Scan for the cell matching the given text and deliver its [X, Y] coordinate at center. 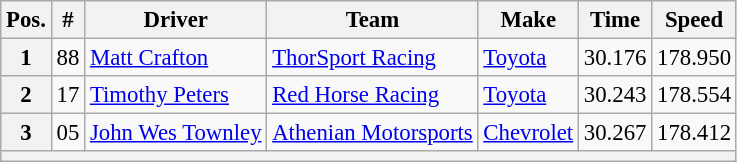
ThorSport Racing [372, 58]
# [68, 20]
Red Horse Racing [372, 95]
2 [26, 95]
3 [26, 133]
30.176 [614, 58]
Time [614, 20]
Matt Crafton [176, 58]
178.412 [694, 133]
Driver [176, 20]
Team [372, 20]
178.950 [694, 58]
Speed [694, 20]
30.267 [614, 133]
1 [26, 58]
Athenian Motorsports [372, 133]
178.554 [694, 95]
17 [68, 95]
Pos. [26, 20]
88 [68, 58]
30.243 [614, 95]
John Wes Townley [176, 133]
Make [528, 20]
Chevrolet [528, 133]
05 [68, 133]
Timothy Peters [176, 95]
